Locate the cell with the specified text and output its [x, y] center coordinate. 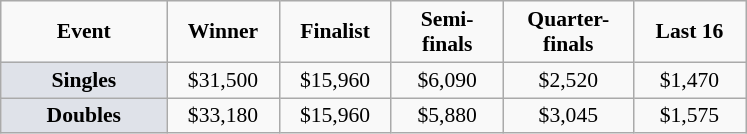
$5,880 [447, 116]
$33,180 [223, 116]
$3,045 [568, 116]
$1,575 [689, 116]
Singles [84, 80]
$31,500 [223, 80]
Doubles [84, 116]
Semi-finals [447, 32]
$1,470 [689, 80]
$2,520 [568, 80]
Last 16 [689, 32]
Quarter-finals [568, 32]
Winner [223, 32]
Event [84, 32]
$6,090 [447, 80]
Finalist [335, 32]
